Locate the cell with the specified text and output its [X, Y] center coordinate. 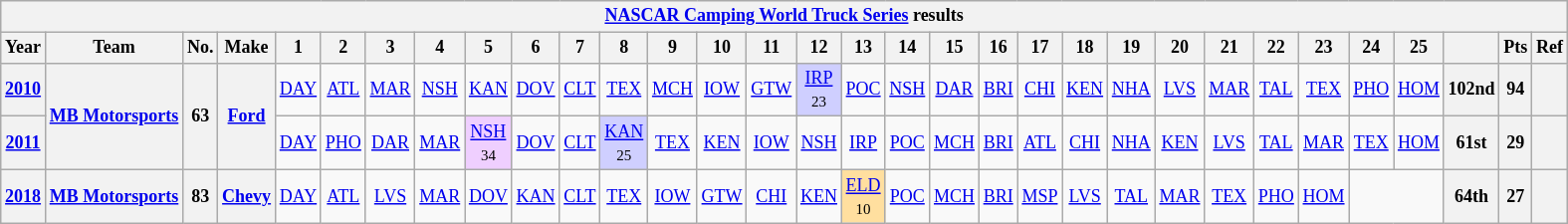
No. [201, 48]
18 [1085, 48]
5 [489, 48]
2010 [24, 90]
Year [24, 48]
8 [624, 48]
Chevy [247, 196]
102nd [1471, 90]
Pts [1515, 48]
17 [1039, 48]
12 [819, 48]
Team [113, 48]
19 [1131, 48]
64th [1471, 196]
21 [1230, 48]
9 [673, 48]
6 [536, 48]
16 [998, 48]
2011 [24, 143]
61st [1471, 143]
IRP23 [819, 90]
24 [1372, 48]
63 [201, 115]
14 [908, 48]
MSP [1039, 196]
13 [863, 48]
20 [1180, 48]
15 [955, 48]
27 [1515, 196]
2018 [24, 196]
10 [722, 48]
11 [772, 48]
1 [298, 48]
NASCAR Camping World Truck Series results [784, 16]
22 [1276, 48]
29 [1515, 143]
KAN25 [624, 143]
25 [1420, 48]
2 [342, 48]
Ford [247, 115]
4 [440, 48]
ELD10 [863, 196]
IRP [863, 143]
83 [201, 196]
23 [1324, 48]
Make [247, 48]
7 [579, 48]
NSH34 [489, 143]
Ref [1550, 48]
94 [1515, 90]
3 [390, 48]
